Locate the cell with the specified text and output its (x, y) center coordinate. 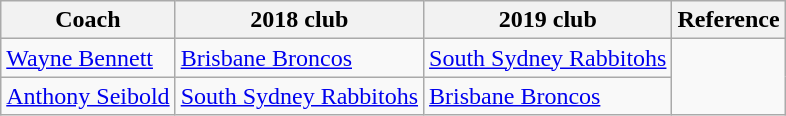
Wayne Bennett (88, 58)
Coach (88, 20)
2018 club (299, 20)
2019 club (548, 20)
Reference (728, 20)
Anthony Seibold (88, 96)
